Detect which cell encompasses the target text, then output its (X, Y) center coordinate. 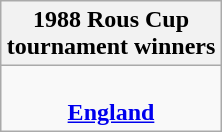
England (111, 98)
1988 Rous Cup tournament winners (111, 34)
